Detect which cell encompasses the target text, then output its (x, y) center coordinate. 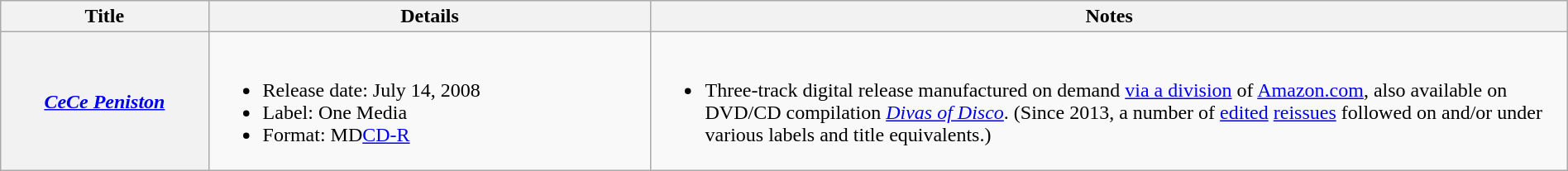
Details (430, 17)
Title (104, 17)
Release date: July 14, 2008Label: One Media Format: MDCD-R (430, 101)
Notes (1109, 17)
CeCe Peniston (104, 101)
